Determine the [x, y] coordinate at the center of the cell enclosing the given text.  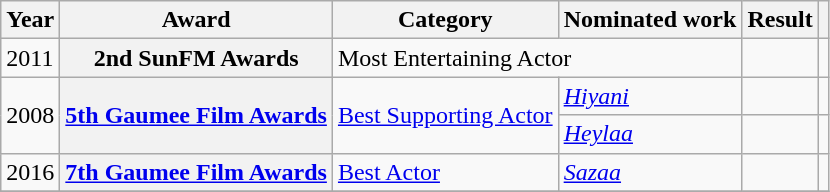
Heylaa [650, 134]
Sazaa [650, 172]
Best Actor [445, 172]
5th Gaumee Film Awards [196, 115]
Year [30, 20]
Award [196, 20]
2011 [30, 58]
2008 [30, 115]
2016 [30, 172]
Result [780, 20]
Best Supporting Actor [445, 115]
2nd SunFM Awards [196, 58]
Category [445, 20]
Most Entertaining Actor [536, 58]
7th Gaumee Film Awards [196, 172]
Hiyani [650, 96]
Nominated work [650, 20]
